Locate the cell with the specified text and output its [x, y] center coordinate. 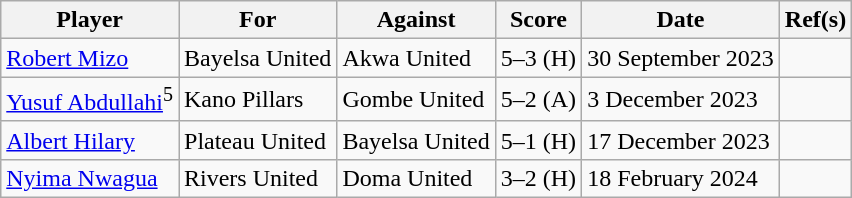
Against [416, 20]
5–1 (H) [538, 140]
3–2 (H) [538, 178]
5–2 (A) [538, 100]
Yusuf Abdullahi5 [90, 100]
Player [90, 20]
Ref(s) [815, 20]
Nyima Nwagua [90, 178]
Akwa United [416, 58]
Plateau United [257, 140]
Albert Hilary [90, 140]
Robert Mizo [90, 58]
18 February 2024 [681, 178]
For [257, 20]
Gombe United [416, 100]
Rivers United [257, 178]
Doma United [416, 178]
5–3 (H) [538, 58]
17 December 2023 [681, 140]
Kano Pillars [257, 100]
Score [538, 20]
Date [681, 20]
3 December 2023 [681, 100]
30 September 2023 [681, 58]
